Locate the cell with the specified text and output its [x, y] center coordinate. 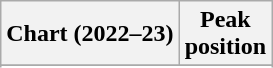
Peakposition [225, 34]
Chart (2022–23) [90, 34]
